For the text-containing cell, return its midpoint in (x, y) coordinate format. 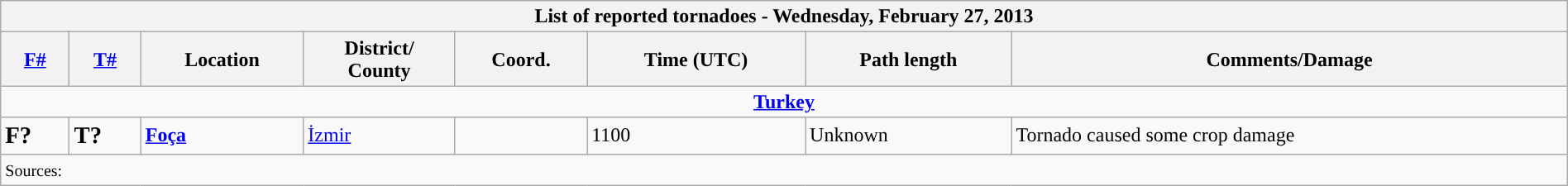
Tornado caused some crop damage (1289, 136)
District/County (380, 60)
Foça (222, 136)
List of reported tornadoes - Wednesday, February 27, 2013 (784, 17)
F? (35, 136)
Time (UTC) (696, 60)
Turkey (784, 102)
Path length (908, 60)
F# (35, 60)
1100 (696, 136)
Coord. (521, 60)
Comments/Damage (1289, 60)
İzmir (380, 136)
Sources: (784, 169)
T# (105, 60)
Unknown (908, 136)
Location (222, 60)
T? (105, 136)
